For the text-containing cell, return its midpoint in (X, Y) coordinate format. 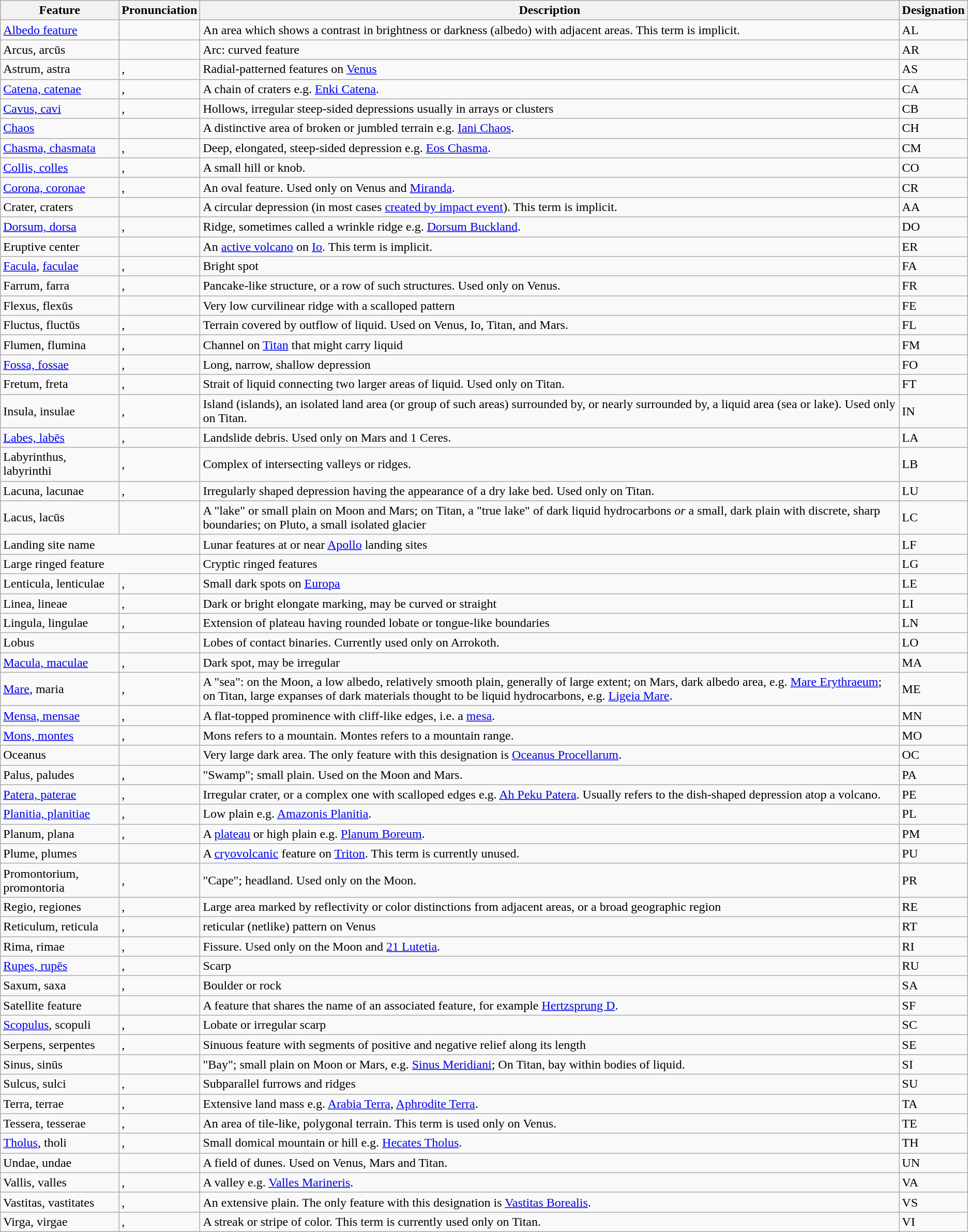
An area which shows a contrast in brightness or darkness (albedo) with adjacent areas. This term is implicit. (550, 30)
LE (933, 583)
CO (933, 168)
Large area marked by reflectivity or color distinctions from adjacent areas, or a broad geographic region (550, 907)
"Bay"; small plain on Moon or Mars, e.g. Sinus Meridiani; On Titan, bay within bodies of liquid. (550, 1064)
Tessera, tesserae (60, 1123)
PE (933, 794)
RE (933, 907)
Very large dark area. The only feature with this designation is Oceanus Procellarum. (550, 755)
Lobus (60, 643)
TA (933, 1104)
Linea, lineae (60, 604)
Extension of plateau having rounded lobate or tongue-like boundaries (550, 623)
VI (933, 1222)
IN (933, 411)
Sulcus, sulci (60, 1084)
SF (933, 1005)
Vallis, valles (60, 1182)
Promontorium, promontoria (60, 880)
Undae, undae (60, 1163)
Boulder or rock (550, 986)
Eruptive center (60, 247)
Lobes of contact binaries. Currently used only on Arrokoth. (550, 643)
AL (933, 30)
Lunar features at or near Apollo landing sites (550, 544)
CM (933, 148)
RT (933, 926)
Regio, regiones (60, 907)
CB (933, 109)
UN (933, 1163)
Pancake-like structure, or a row of such structures. Used only on Venus. (550, 286)
Arcus, arcūs (60, 50)
Crater, craters (60, 207)
PL (933, 814)
LF (933, 544)
An area of tile-like, polygonal terrain. This term is used only on Venus. (550, 1123)
Irregularly shaped depression having the appearance of a dry lake bed. Used only on Titan. (550, 491)
SU (933, 1084)
Very low curvilinear ridge with a scalloped pattern (550, 306)
DO (933, 227)
LN (933, 623)
SI (933, 1064)
Flumen, flumina (60, 345)
reticular (netlike) pattern on Venus (550, 926)
PM (933, 834)
Flexus, flexūs (60, 306)
Labes, labēs (60, 438)
Complex of intersecting valleys or ridges. (550, 464)
FR (933, 286)
VA (933, 1182)
Saxum, saxa (60, 986)
Planitia, planitiae (60, 814)
PU (933, 853)
Low plain e.g. Amazonis Planitia. (550, 814)
RU (933, 966)
Cryptic ringed features (550, 564)
MO (933, 735)
Reticulum, reticula (60, 926)
Fossa, fossae (60, 365)
Landslide debris. Used only on Mars and 1 Ceres. (550, 438)
A chain of craters e.g. Enki Catena. (550, 89)
Catena, catenae (60, 89)
FO (933, 365)
Lenticula, lenticulae (60, 583)
Dorsum, dorsa (60, 227)
Chaos (60, 128)
Description (550, 10)
Lacuna, lacunae (60, 491)
Large ringed feature (100, 564)
CA (933, 89)
Extensive land mass e.g. Arabia Terra, Aphrodite Terra. (550, 1104)
A plateau or high plain e.g. Planum Boreum. (550, 834)
Bright spot (550, 266)
LB (933, 464)
CH (933, 128)
Radial-patterned features on Venus (550, 69)
TE (933, 1123)
Dark or bright elongate marking, may be curved or straight (550, 604)
Lacus, lacūs (60, 517)
Ridge, sometimes called a wrinkle ridge e.g. Dorsum Buckland. (550, 227)
LG (933, 564)
LO (933, 643)
Channel on Titan that might carry liquid (550, 345)
Mensa, mensae (60, 716)
VS (933, 1202)
OC (933, 755)
Arc: curved feature (550, 50)
Sinus, sinūs (60, 1064)
A small hill or knob. (550, 168)
Satellite feature (60, 1005)
"Cape"; headland. Used only on the Moon. (550, 880)
Chasma, chasmata (60, 148)
Long, narrow, shallow depression (550, 365)
FM (933, 345)
TH (933, 1143)
FA (933, 266)
Dark spot, may be irregular (550, 663)
Sinuous feature with segments of positive and negative relief along its length (550, 1045)
Lobate or irregular scarp (550, 1025)
Hollows, irregular steep-sided depressions usually in arrays or clusters (550, 109)
An extensive plain. The only feature with this designation is Vastitas Borealis. (550, 1202)
Scopulus, scopuli (60, 1025)
SA (933, 986)
FT (933, 384)
SC (933, 1025)
FE (933, 306)
Pronunciation (159, 10)
Mare, maria (60, 689)
Small dark spots on Europa (550, 583)
A streak or stripe of color. This term is currently used only on Titan. (550, 1222)
Mons refers to a mountain. Montes refers to a mountain range. (550, 735)
AA (933, 207)
Astrum, astra (60, 69)
Oceanus (60, 755)
Albedo feature (60, 30)
Strait of liquid connecting two larger areas of liquid. Used only on Titan. (550, 384)
ER (933, 247)
MN (933, 716)
A field of dunes. Used on Venus, Mars and Titan. (550, 1163)
CR (933, 187)
Lingula, lingulae (60, 623)
Landing site name (100, 544)
MA (933, 663)
Planum, plana (60, 834)
AR (933, 50)
Farrum, farra (60, 286)
A valley e.g. Valles Marineris. (550, 1182)
SE (933, 1045)
An active volcano on Io. This term is implicit. (550, 247)
Cavus, cavi (60, 109)
Tholus, tholi (60, 1143)
Feature (60, 10)
Fissure. Used only on the Moon and 21 Lutetia. (550, 946)
"Swamp"; small plain. Used on the Moon and Mars. (550, 775)
Virga, virgae (60, 1222)
PR (933, 880)
Facula, faculae (60, 266)
LA (933, 438)
FL (933, 325)
Designation (933, 10)
Small domical mountain or hill e.g. Hecates Tholus. (550, 1143)
Insula, insulae (60, 411)
A feature that shares the name of an associated feature, for example Hertzsprung D. (550, 1005)
Scarp (550, 966)
A cryovolcanic feature on Triton. This term is currently unused. (550, 853)
RI (933, 946)
ME (933, 689)
Subparallel furrows and ridges (550, 1084)
Palus, paludes (60, 775)
Serpens, serpentes (60, 1045)
Mons, montes (60, 735)
An oval feature. Used only on Venus and Miranda. (550, 187)
Vastitas, vastitates (60, 1202)
Fretum, freta (60, 384)
Terra, terrae (60, 1104)
A distinctive area of broken or jumbled terrain e.g. Iani Chaos. (550, 128)
AS (933, 69)
Plume, plumes (60, 853)
Irregular crater, or a complex one with scalloped edges e.g. Ah Peku Patera. Usually refers to the dish-shaped depression atop a volcano. (550, 794)
Labyrinthus, labyrinthi (60, 464)
LU (933, 491)
Rupes, rupēs (60, 966)
Rima, rimae (60, 946)
PA (933, 775)
Fluctus, fluctūs (60, 325)
Corona, coronae (60, 187)
A circular depression (in most cases created by impact event). This term is implicit. (550, 207)
A flat-topped prominence with cliff-like edges, i.e. a mesa. (550, 716)
Terrain covered by outflow of liquid. Used on Venus, Io, Titan, and Mars. (550, 325)
Macula, maculae (60, 663)
Collis, colles (60, 168)
LI (933, 604)
LC (933, 517)
Patera, paterae (60, 794)
Deep, elongated, steep-sided depression e.g. Eos Chasma. (550, 148)
